Search for the cell housing the specified text and yield its [X, Y] center coordinate. 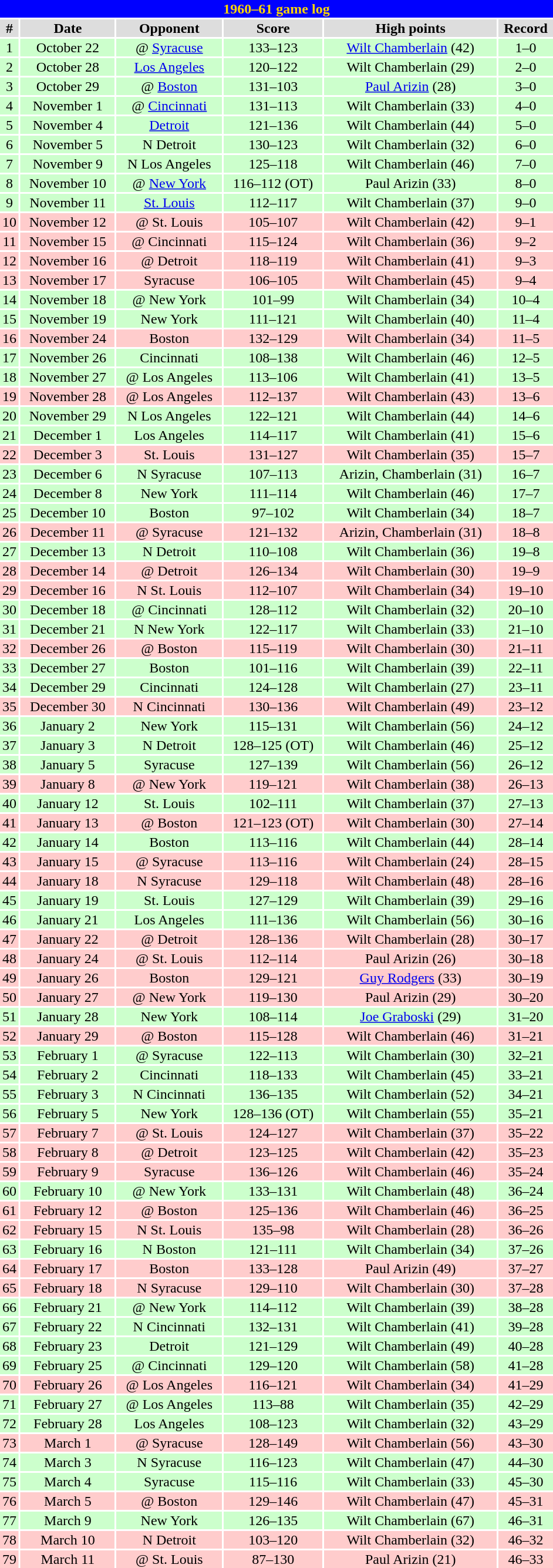
December 29 [68, 687]
Wilt Chamberlain (43) [410, 396]
22–11 [526, 668]
45–30 [526, 1482]
129–110 [273, 1288]
22 [9, 455]
40 [9, 803]
November 12 [68, 222]
18–7 [526, 513]
110–108 [273, 551]
Wilt Chamberlain (29) [410, 67]
February 15 [68, 1230]
February 3 [68, 1094]
January 13 [68, 823]
79 [9, 1559]
26 [9, 532]
71 [9, 1404]
120–122 [273, 67]
Guy Rodgers (33) [410, 978]
February 25 [68, 1365]
31 [9, 629]
26–12 [526, 765]
November 9 [68, 164]
48 [9, 958]
Wilt Chamberlain (67) [410, 1520]
17–7 [526, 493]
6–0 [526, 144]
37–26 [526, 1249]
42–29 [526, 1404]
October 29 [68, 86]
30–18 [526, 958]
6 [9, 144]
116–121 [273, 1385]
36–26 [526, 1230]
131–113 [273, 106]
39–28 [526, 1327]
129–120 [273, 1365]
122–117 [273, 629]
128–112 [273, 610]
3–0 [526, 86]
34–21 [526, 1094]
131–103 [273, 86]
115–119 [273, 648]
February 7 [68, 1133]
53 [9, 1055]
38–28 [526, 1307]
118–133 [273, 1075]
121–129 [273, 1346]
November 16 [68, 261]
63 [9, 1249]
November 19 [68, 319]
114–117 [273, 435]
25–12 [526, 745]
November 4 [68, 125]
107–113 [273, 474]
67 [9, 1327]
January 2 [68, 726]
115–116 [273, 1482]
29 [9, 590]
7–0 [526, 164]
105–107 [273, 222]
128–125 (OT) [273, 745]
15–6 [526, 435]
123–125 [273, 1152]
January 3 [68, 745]
4 [9, 106]
Paul Arizin (33) [410, 183]
January 21 [68, 920]
18–8 [526, 532]
January 29 [68, 1036]
15 [9, 319]
11–5 [526, 338]
23–11 [526, 687]
30–16 [526, 920]
Wilt Chamberlain (58) [410, 1365]
November 15 [68, 241]
December 18 [68, 610]
54 [9, 1075]
7 [9, 164]
68 [9, 1346]
132–131 [273, 1327]
43–29 [526, 1424]
41–29 [526, 1385]
December 3 [68, 455]
November 26 [68, 358]
97–102 [273, 513]
15–7 [526, 455]
3 [9, 86]
45 [9, 900]
N New York [170, 629]
69 [9, 1365]
116–123 [273, 1462]
10 [9, 222]
January 24 [68, 958]
125–136 [273, 1210]
Paul Arizin (26) [410, 958]
February 27 [68, 1404]
33 [9, 668]
127–139 [273, 765]
59 [9, 1172]
November 1 [68, 106]
14 [9, 300]
Wilt Chamberlain (52) [410, 1094]
73 [9, 1443]
101–99 [273, 300]
122–121 [273, 416]
October 22 [68, 48]
January 14 [68, 842]
February 1 [68, 1055]
December 14 [68, 571]
1960–61 game log [276, 9]
January 27 [68, 997]
28 [9, 571]
78 [9, 1540]
113–88 [273, 1404]
9–4 [526, 280]
19–10 [526, 590]
December 6 [68, 474]
112–107 [273, 590]
December 10 [68, 513]
January 8 [68, 784]
23 [9, 474]
21–11 [526, 648]
13–6 [526, 396]
Paul Arizin (28) [410, 86]
72 [9, 1424]
2–0 [526, 67]
Wilt Chamberlain (24) [410, 862]
High points [410, 28]
Date [68, 28]
Record [526, 28]
October 28 [68, 67]
115–128 [273, 1036]
124–128 [273, 687]
74 [9, 1462]
45–31 [526, 1501]
103–120 [273, 1540]
122–113 [273, 1055]
133–128 [273, 1268]
44 [9, 881]
87–130 [273, 1559]
126–134 [273, 571]
102–111 [273, 803]
February 28 [68, 1424]
119–130 [273, 997]
108–114 [273, 1017]
35–24 [526, 1172]
13–5 [526, 377]
January 19 [68, 900]
135–98 [273, 1230]
December 16 [68, 590]
8–0 [526, 183]
10–4 [526, 300]
January 26 [68, 978]
52 [9, 1036]
46 [9, 920]
February 10 [68, 1191]
9 [9, 203]
47 [9, 939]
December 8 [68, 493]
35–23 [526, 1152]
Paul Arizin (21) [410, 1559]
30–19 [526, 978]
43 [9, 862]
November 18 [68, 300]
37–27 [526, 1268]
January 22 [68, 939]
101–116 [273, 668]
27–13 [526, 803]
30–17 [526, 939]
11 [9, 241]
2 [9, 67]
December 26 [68, 648]
20 [9, 416]
24 [9, 493]
February 8 [68, 1152]
14–6 [526, 416]
111–121 [273, 319]
Wilt Chamberlain (38) [410, 784]
March 10 [68, 1540]
March 4 [68, 1482]
119–121 [273, 784]
112–114 [273, 958]
66 [9, 1307]
129–146 [273, 1501]
56 [9, 1113]
February 12 [68, 1210]
35–21 [526, 1113]
9–1 [526, 222]
Wilt Chamberlain (40) [410, 319]
November 10 [68, 183]
1–0 [526, 48]
November 29 [68, 416]
124–127 [273, 1133]
9–3 [526, 261]
Paul Arizin (49) [410, 1268]
December 11 [68, 532]
129–121 [273, 978]
March 1 [68, 1443]
126–135 [273, 1520]
19–9 [526, 571]
112–117 [273, 203]
January 12 [68, 803]
February 17 [68, 1268]
9–2 [526, 241]
136–135 [273, 1094]
37 [9, 745]
35 [9, 706]
31–20 [526, 1017]
36–25 [526, 1210]
Opponent [170, 28]
28–14 [526, 842]
113–106 [273, 377]
19 [9, 396]
121–132 [273, 532]
29–16 [526, 900]
16 [9, 338]
19–8 [526, 551]
121–123 (OT) [273, 823]
16–7 [526, 474]
25 [9, 513]
February 23 [68, 1346]
36–24 [526, 1191]
11–4 [526, 319]
February 22 [68, 1327]
136–126 [273, 1172]
61 [9, 1210]
5–0 [526, 125]
34 [9, 687]
64 [9, 1268]
28–15 [526, 862]
132–129 [273, 338]
November 5 [68, 144]
13 [9, 280]
50 [9, 997]
46–31 [526, 1520]
35–22 [526, 1133]
November 11 [68, 203]
# [9, 28]
41 [9, 823]
58 [9, 1152]
128–136 [273, 939]
January 5 [68, 765]
Wilt Chamberlain (27) [410, 687]
133–131 [273, 1191]
77 [9, 1520]
125–118 [273, 164]
February 16 [68, 1249]
30–20 [526, 997]
January 28 [68, 1017]
8 [9, 183]
70 [9, 1385]
March 3 [68, 1462]
4–0 [526, 106]
31–21 [526, 1036]
39 [9, 784]
51 [9, 1017]
49 [9, 978]
36 [9, 726]
Joe Graboski (29) [410, 1017]
65 [9, 1288]
55 [9, 1094]
112–137 [273, 396]
February 5 [68, 1113]
129–118 [273, 881]
118–119 [273, 261]
March 5 [68, 1501]
23–12 [526, 706]
20–10 [526, 610]
33–21 [526, 1075]
40–28 [526, 1346]
November 27 [68, 377]
114–112 [273, 1307]
27–14 [526, 823]
February 9 [68, 1172]
128–136 (OT) [273, 1113]
December 1 [68, 435]
Paul Arizin (29) [410, 997]
January 18 [68, 881]
Score [273, 28]
January 15 [68, 862]
57 [9, 1133]
42 [9, 842]
February 18 [68, 1288]
108–138 [273, 358]
March 9 [68, 1520]
133–123 [273, 48]
115–131 [273, 726]
115–124 [273, 241]
February 21 [68, 1307]
26–13 [526, 784]
121–111 [273, 1249]
32 [9, 648]
December 13 [68, 551]
February 26 [68, 1385]
November 24 [68, 338]
12–5 [526, 358]
46–33 [526, 1559]
November 17 [68, 280]
March 11 [68, 1559]
November 28 [68, 396]
9–0 [526, 203]
Wilt Chamberlain (55) [410, 1113]
111–136 [273, 920]
December 27 [68, 668]
108–123 [273, 1424]
24–12 [526, 726]
116–112 (OT) [273, 183]
38 [9, 765]
111–114 [273, 493]
21–10 [526, 629]
60 [9, 1191]
N Boston [170, 1249]
121–136 [273, 125]
43–30 [526, 1443]
62 [9, 1230]
18 [9, 377]
December 30 [68, 706]
131–127 [273, 455]
46–32 [526, 1540]
130–136 [273, 706]
76 [9, 1501]
1 [9, 48]
106–105 [273, 280]
December 21 [68, 629]
17 [9, 358]
February 2 [68, 1075]
27 [9, 551]
128–149 [273, 1443]
32–21 [526, 1055]
130–123 [273, 144]
75 [9, 1482]
41–28 [526, 1365]
5 [9, 125]
44–30 [526, 1462]
127–129 [273, 900]
30 [9, 610]
28–16 [526, 881]
21 [9, 435]
12 [9, 261]
37–28 [526, 1288]
